For the text-containing cell, return its midpoint in (x, y) coordinate format. 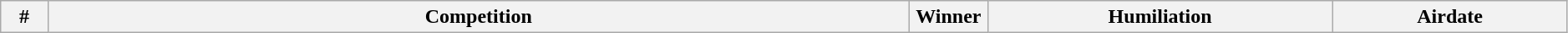
Airdate (1450, 17)
Competition (479, 17)
Winner (949, 17)
# (24, 17)
Humiliation (1160, 17)
